Pinpoint the cell where the given text exists, returning its (x, y) midpoint coordinate. 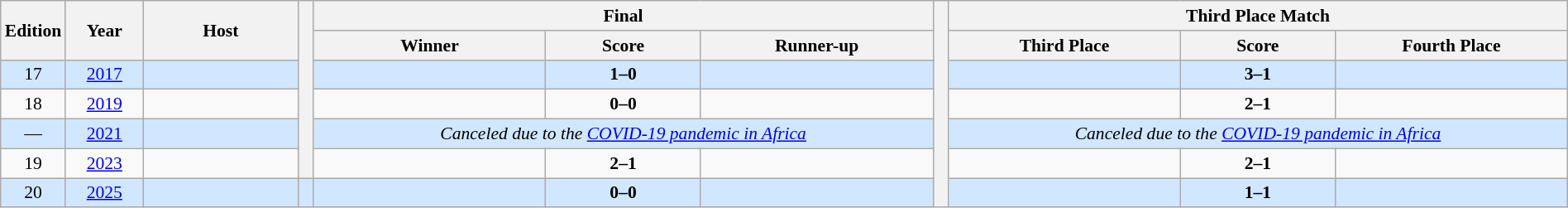
Year (104, 30)
2017 (104, 75)
Fourth Place (1451, 46)
1–1 (1257, 193)
— (33, 134)
Host (220, 30)
Edition (33, 30)
17 (33, 75)
Runner-up (817, 46)
Third Place (1064, 46)
2023 (104, 163)
19 (33, 163)
2025 (104, 193)
Third Place Match (1258, 16)
Final (624, 16)
Winner (430, 46)
1–0 (624, 75)
2019 (104, 104)
20 (33, 193)
18 (33, 104)
2021 (104, 134)
3–1 (1257, 75)
